Locate the cell with the specified text and output its (x, y) center coordinate. 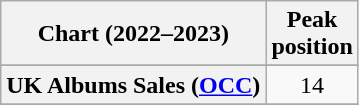
Chart (2022–2023) (134, 34)
UK Albums Sales (OCC) (134, 85)
14 (312, 85)
Peakposition (312, 34)
